Locate the cell with the specified text and output its (X, Y) center coordinate. 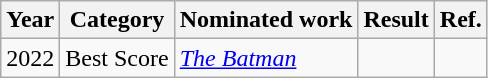
2022 (30, 58)
Best Score (117, 58)
Category (117, 20)
The Batman (266, 58)
Year (30, 20)
Result (396, 20)
Ref. (460, 20)
Nominated work (266, 20)
